From the cell containing the given text, extract its center point as (X, Y) coordinate. 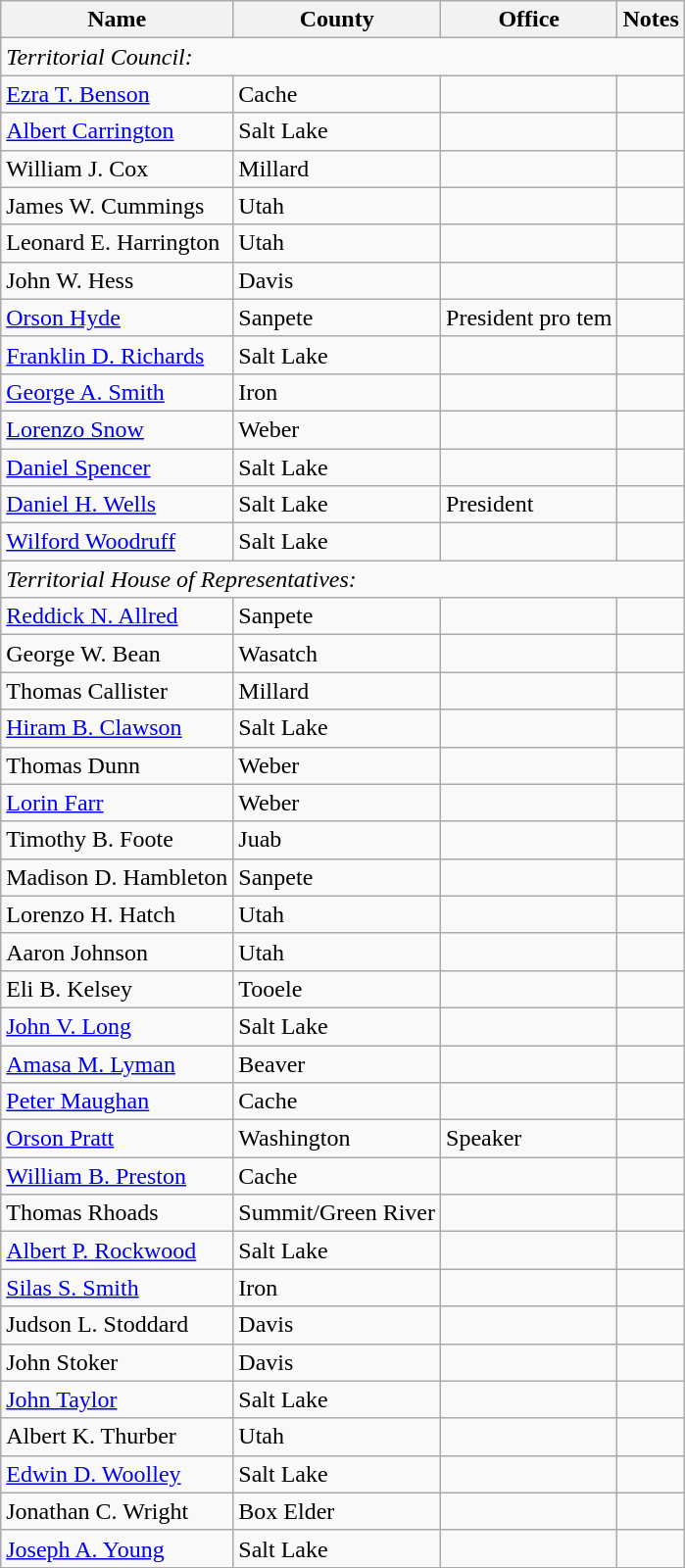
County (337, 20)
Aaron Johnson (118, 952)
Lorin Farr (118, 803)
Orson Hyde (118, 318)
Madison D. Hambleton (118, 877)
Wilford Woodruff (118, 542)
Silas S. Smith (118, 1288)
Thomas Rhoads (118, 1213)
Territorial Council: (343, 57)
Daniel H. Wells (118, 505)
John Stoker (118, 1362)
Summit/Green River (337, 1213)
Edwin D. Woolley (118, 1474)
James W. Cummings (118, 206)
William B. Preston (118, 1176)
Peter Maughan (118, 1102)
Ezra T. Benson (118, 94)
Lorenzo H. Hatch (118, 914)
John V. Long (118, 1026)
Thomas Callister (118, 691)
Franklin D. Richards (118, 355)
Amasa M. Lyman (118, 1063)
Leonard E. Harrington (118, 243)
Speaker (529, 1139)
John Taylor (118, 1399)
Notes (651, 20)
Timothy B. Foote (118, 840)
Beaver (337, 1063)
Name (118, 20)
George W. Bean (118, 654)
Albert K. Thurber (118, 1437)
John W. Hess (118, 280)
Office (529, 20)
President pro tem (529, 318)
Judson L. Stoddard (118, 1325)
Lorenzo Snow (118, 429)
President (529, 505)
Joseph A. Young (118, 1548)
Albert Carrington (118, 131)
Eli B. Kelsey (118, 989)
Hiram B. Clawson (118, 728)
Box Elder (337, 1511)
Washington (337, 1139)
Jonathan C. Wright (118, 1511)
Daniel Spencer (118, 467)
Wasatch (337, 654)
Albert P. Rockwood (118, 1250)
Territorial House of Representatives: (343, 579)
Juab (337, 840)
Tooele (337, 989)
Reddick N. Allred (118, 616)
George A. Smith (118, 392)
Thomas Dunn (118, 765)
William J. Cox (118, 169)
Orson Pratt (118, 1139)
